Detect which cell encompasses the target text, then output its (X, Y) center coordinate. 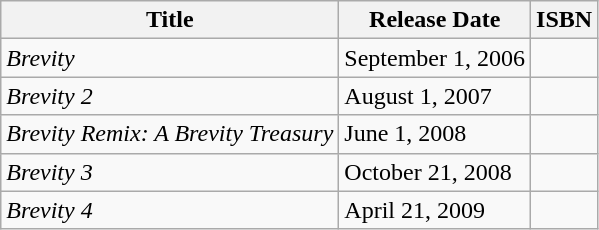
Release Date (435, 20)
August 1, 2007 (435, 96)
Brevity Remix: A Brevity Treasury (170, 134)
ISBN (564, 20)
April 21, 2009 (435, 210)
Brevity 3 (170, 172)
Title (170, 20)
Brevity 4 (170, 210)
Brevity (170, 58)
September 1, 2006 (435, 58)
Brevity 2 (170, 96)
June 1, 2008 (435, 134)
October 21, 2008 (435, 172)
